Search for the cell housing the specified text and yield its (x, y) center coordinate. 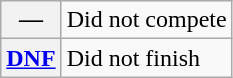
Did not finish (146, 58)
Did not compete (146, 20)
DNF (31, 58)
— (31, 20)
